Extract the [X, Y] coordinate from the center of the cell holding the provided text.  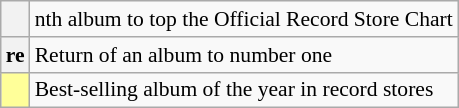
Best-selling album of the year in record stores [244, 90]
Return of an album to number one [244, 55]
nth album to top the Official Record Store Chart [244, 19]
re [16, 55]
